Return [X, Y] of the center of cell containing provided text 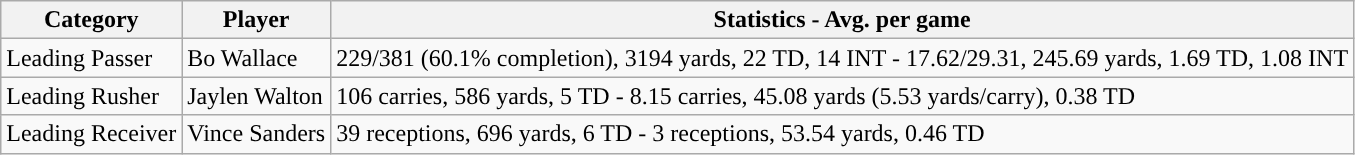
Leading Rusher [92, 96]
106 carries, 586 yards, 5 TD - 8.15 carries, 45.08 yards (5.53 yards/carry), 0.38 TD [842, 96]
Jaylen Walton [256, 96]
229/381 (60.1% completion), 3194 yards, 22 TD, 14 INT - 17.62/29.31, 245.69 yards, 1.69 TD, 1.08 INT [842, 58]
Bo Wallace [256, 58]
39 receptions, 696 yards, 6 TD - 3 receptions, 53.54 yards, 0.46 TD [842, 134]
Vince Sanders [256, 134]
Statistics - Avg. per game [842, 20]
Leading Passer [92, 58]
Player [256, 20]
Category [92, 20]
Leading Receiver [92, 134]
